Determine the (x, y) coordinate at the center of the cell enclosing the given text.  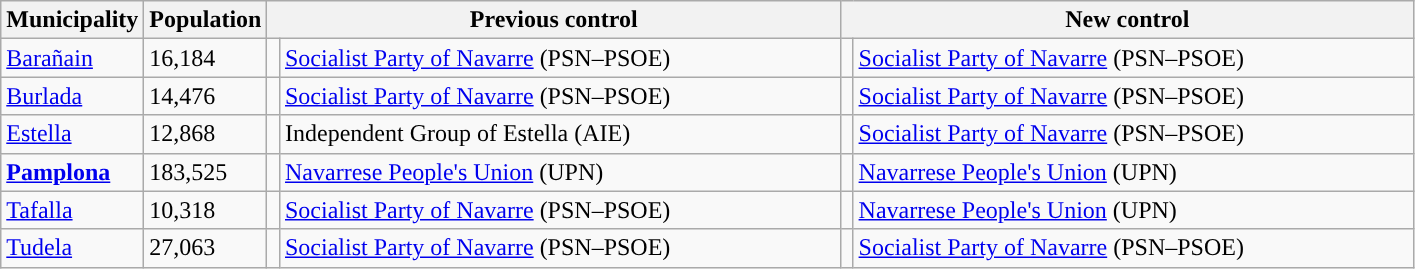
Estella (72, 134)
Municipality (72, 20)
Independent Group of Estella (AIE) (560, 134)
183,525 (206, 172)
Burlada (72, 96)
16,184 (206, 58)
12,868 (206, 134)
Pamplona (72, 172)
27,063 (206, 248)
Barañain (72, 58)
Previous control (554, 20)
Tafalla (72, 210)
Population (206, 20)
New control (1127, 20)
Tudela (72, 248)
14,476 (206, 96)
10,318 (206, 210)
